Provide the (x, y) coordinate of the cell's center where the given text is located.  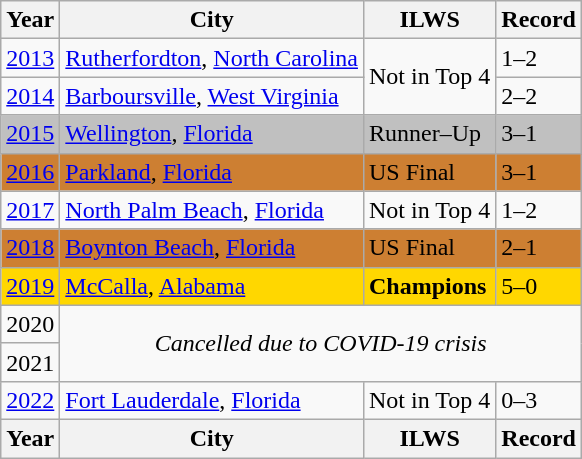
2017 (30, 210)
Fort Lauderdale, Florida (212, 400)
Cancelled due to COVID-19 crisis (321, 343)
2020 (30, 324)
Parkland, Florida (212, 172)
Barboursville, West Virginia (212, 96)
0–3 (539, 400)
5–0 (539, 286)
2016 (30, 172)
2015 (30, 134)
Wellington, Florida (212, 134)
Runner–Up (429, 134)
North Palm Beach, Florida (212, 210)
2018 (30, 248)
Boynton Beach, Florida (212, 248)
2019 (30, 286)
2–2 (539, 96)
Rutherfordton, North Carolina (212, 58)
2–1 (539, 248)
2013 (30, 58)
2014 (30, 96)
2021 (30, 362)
2022 (30, 400)
Champions (429, 286)
McCalla, Alabama (212, 286)
